Scan for the cell matching the given text and deliver its [x, y] coordinate at center. 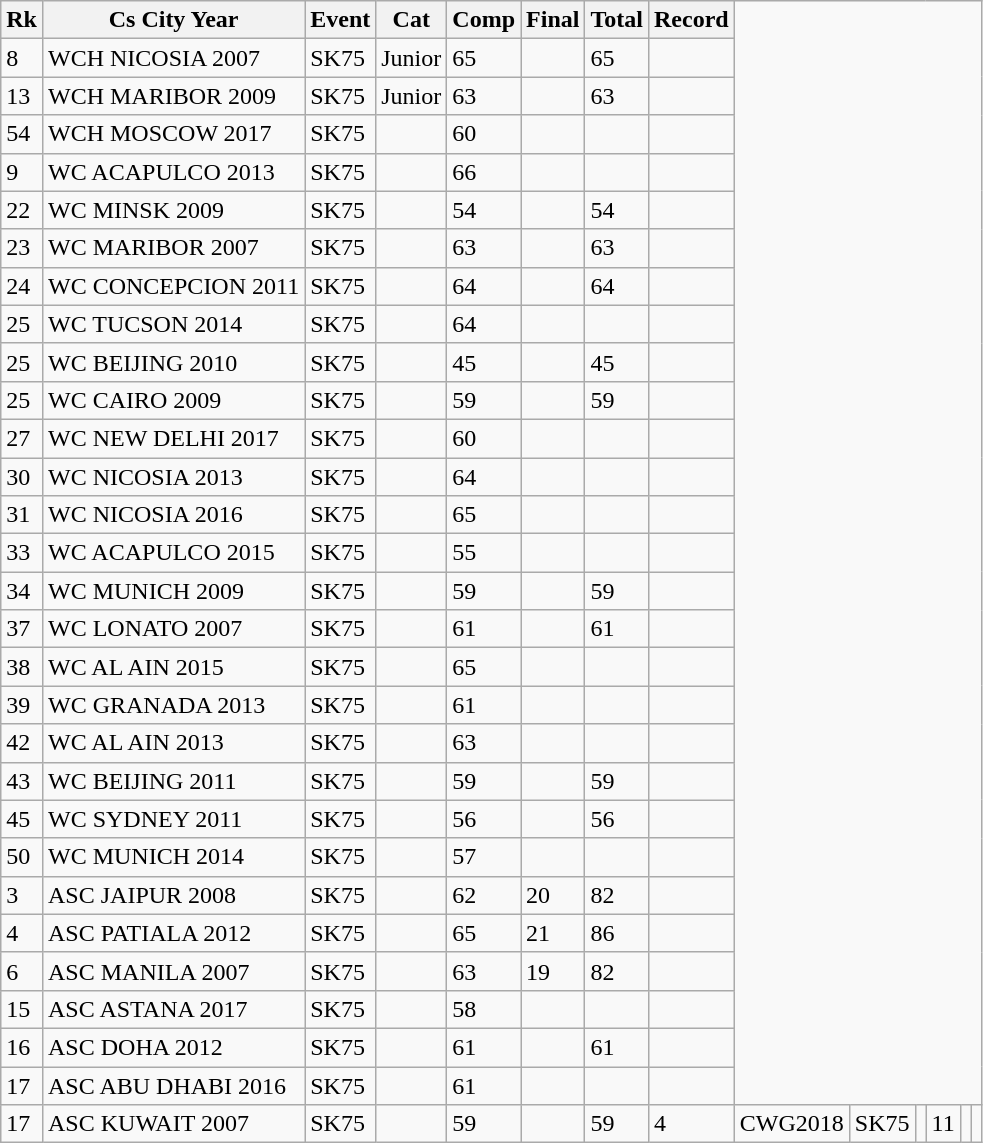
58 [484, 1009]
WCH MARIBOR 2009 [173, 96]
50 [22, 857]
20 [553, 895]
WC MARIBOR 2007 [173, 248]
37 [22, 629]
WC AL AIN 2013 [173, 743]
13 [22, 96]
Rk [22, 20]
66 [484, 172]
3 [22, 895]
34 [22, 591]
55 [484, 553]
ASC ASTANA 2017 [173, 1009]
57 [484, 857]
WC BEIJING 2011 [173, 781]
Final [553, 20]
30 [22, 477]
15 [22, 1009]
62 [484, 895]
WC NICOSIA 2016 [173, 515]
Cs City Year [173, 20]
16 [22, 1047]
Record [691, 20]
43 [22, 781]
8 [22, 58]
38 [22, 667]
ASC MANILA 2007 [173, 971]
Event [340, 20]
WC AL AIN 2015 [173, 667]
24 [22, 286]
ASC DOHA 2012 [173, 1047]
WCH MOSCOW 2017 [173, 134]
27 [22, 438]
WC GRANADA 2013 [173, 705]
WC NEW DELHI 2017 [173, 438]
WC CONCEPCION 2011 [173, 286]
21 [553, 933]
Cat [412, 20]
WC SYDNEY 2011 [173, 819]
WC MINSK 2009 [173, 210]
19 [553, 971]
ASC PATIALA 2012 [173, 933]
Comp [484, 20]
WC CAIRO 2009 [173, 400]
WC NICOSIA 2013 [173, 477]
42 [22, 743]
WC MUNICH 2014 [173, 857]
39 [22, 705]
Total [617, 20]
ASC ABU DHABI 2016 [173, 1085]
ASC JAIPUR 2008 [173, 895]
WC ACAPULCO 2013 [173, 172]
CWG2018 [792, 1124]
WCH NICOSIA 2007 [173, 58]
WC ACAPULCO 2015 [173, 553]
23 [22, 248]
WC MUNICH 2009 [173, 591]
6 [22, 971]
33 [22, 553]
31 [22, 515]
9 [22, 172]
WC LONATO 2007 [173, 629]
ASC KUWAIT 2007 [173, 1124]
86 [617, 933]
WC TUCSON 2014 [173, 324]
WC BEIJING 2010 [173, 362]
22 [22, 210]
11 [943, 1124]
